For the text-containing cell, return its midpoint in (x, y) coordinate format. 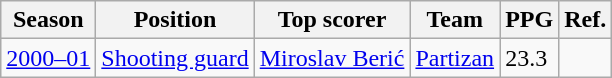
Position (175, 20)
Shooting guard (175, 58)
Miroslav Berić (332, 58)
2000–01 (48, 58)
Partizan (455, 58)
PPG (530, 20)
Team (455, 20)
23.3 (530, 58)
Top scorer (332, 20)
Season (48, 20)
Ref. (586, 20)
